Capture the cell that displays the provided text and extract its [X, Y] central coordinate. 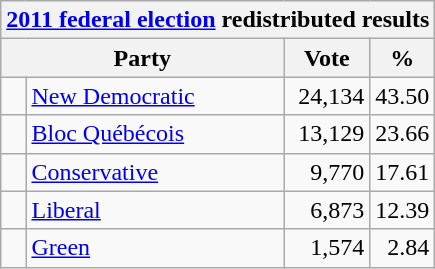
Bloc Québécois [155, 134]
23.66 [402, 134]
Conservative [155, 172]
43.50 [402, 96]
24,134 [327, 96]
6,873 [327, 210]
13,129 [327, 134]
Green [155, 248]
Liberal [155, 210]
Party [142, 58]
2011 federal election redistributed results [218, 20]
New Democratic [155, 96]
12.39 [402, 210]
2.84 [402, 248]
Vote [327, 58]
1,574 [327, 248]
17.61 [402, 172]
9,770 [327, 172]
% [402, 58]
